Provide the [x, y] coordinate of the cell's center where the given text is located.  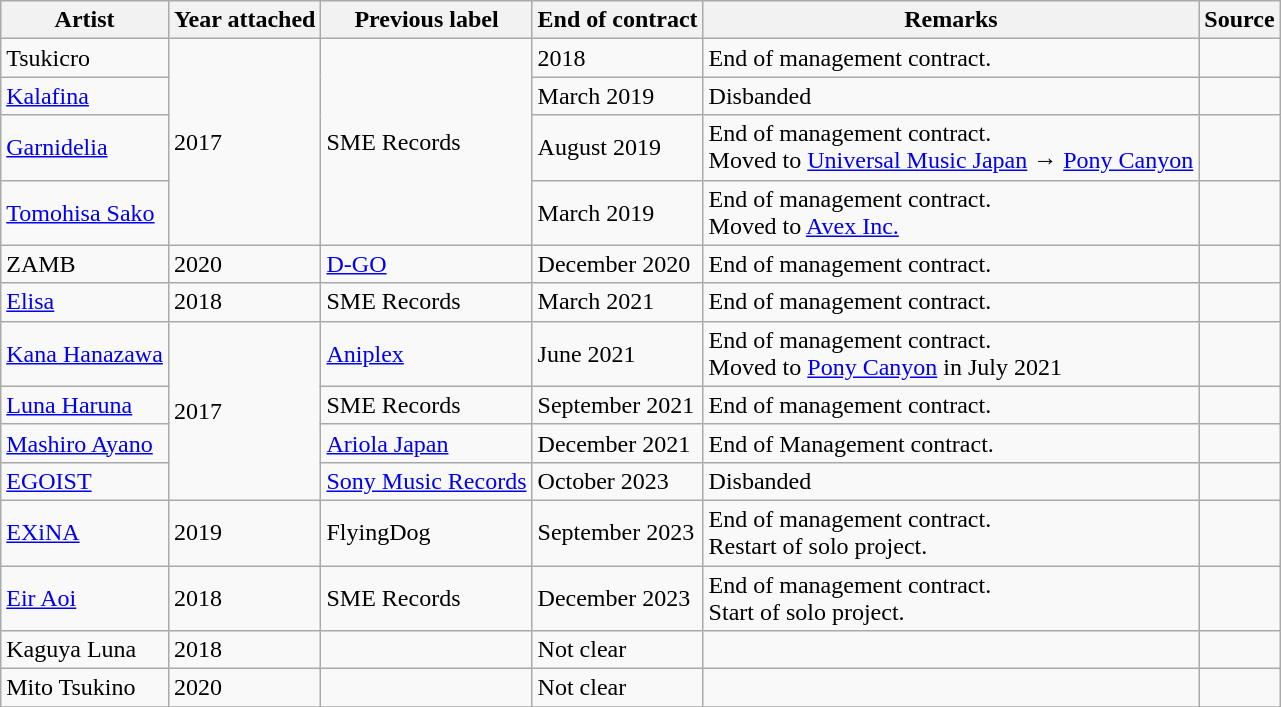
End of management contract. Moved to Avex Inc. [951, 212]
August 2019 [618, 148]
October 2023 [618, 481]
Eir Aoi [85, 598]
EXiNA [85, 532]
EGOIST [85, 481]
Kalafina [85, 96]
December 2020 [618, 264]
September 2021 [618, 405]
Ariola Japan [426, 443]
Aniplex [426, 354]
Luna Haruna [85, 405]
Artist [85, 20]
Source [1240, 20]
Tsukicro [85, 58]
Kana Hanazawa [85, 354]
Garnidelia [85, 148]
Previous label [426, 20]
End of contract [618, 20]
FlyingDog [426, 532]
End of management contract. Restart of solo project. [951, 532]
End of management contract. Moved to Pony Canyon in July 2021 [951, 354]
Tomohisa Sako [85, 212]
ZAMB [85, 264]
Remarks [951, 20]
End of management contract. Start of solo project. [951, 598]
Elisa [85, 302]
End of Management contract. [951, 443]
D-GO [426, 264]
End of management contract. Moved to Universal Music Japan → Pony Canyon [951, 148]
Mito Tsukino [85, 688]
Sony Music Records [426, 481]
December 2021 [618, 443]
2019 [244, 532]
March 2021 [618, 302]
Kaguya Luna [85, 650]
September 2023 [618, 532]
December 2023 [618, 598]
Year attached [244, 20]
Mashiro Ayano [85, 443]
June 2021 [618, 354]
